Search for the cell housing the specified text and yield its (x, y) center coordinate. 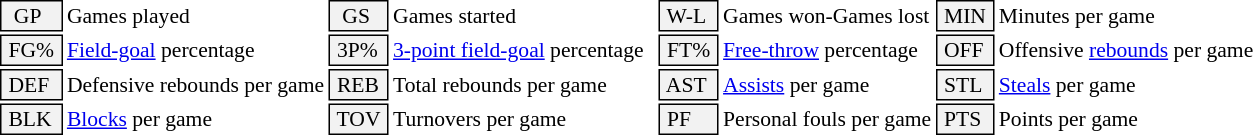
AST (689, 85)
Games won-Games lost (828, 16)
Games played (195, 16)
Defensive rebounds per game (195, 85)
OFF (966, 50)
GP (31, 16)
Games started (524, 16)
GS (359, 16)
MIN (966, 16)
DEF (31, 85)
FT% (689, 50)
STL (966, 85)
FG% (31, 50)
3P% (359, 50)
Total rebounds per game (524, 85)
Assists per game (828, 85)
Field-goal percentage (195, 50)
W-L (689, 16)
Free-throw percentage (828, 50)
REB (359, 85)
3-point field-goal percentage (524, 50)
